Determine the (x, y) coordinate at the center of the cell enclosing the given text.  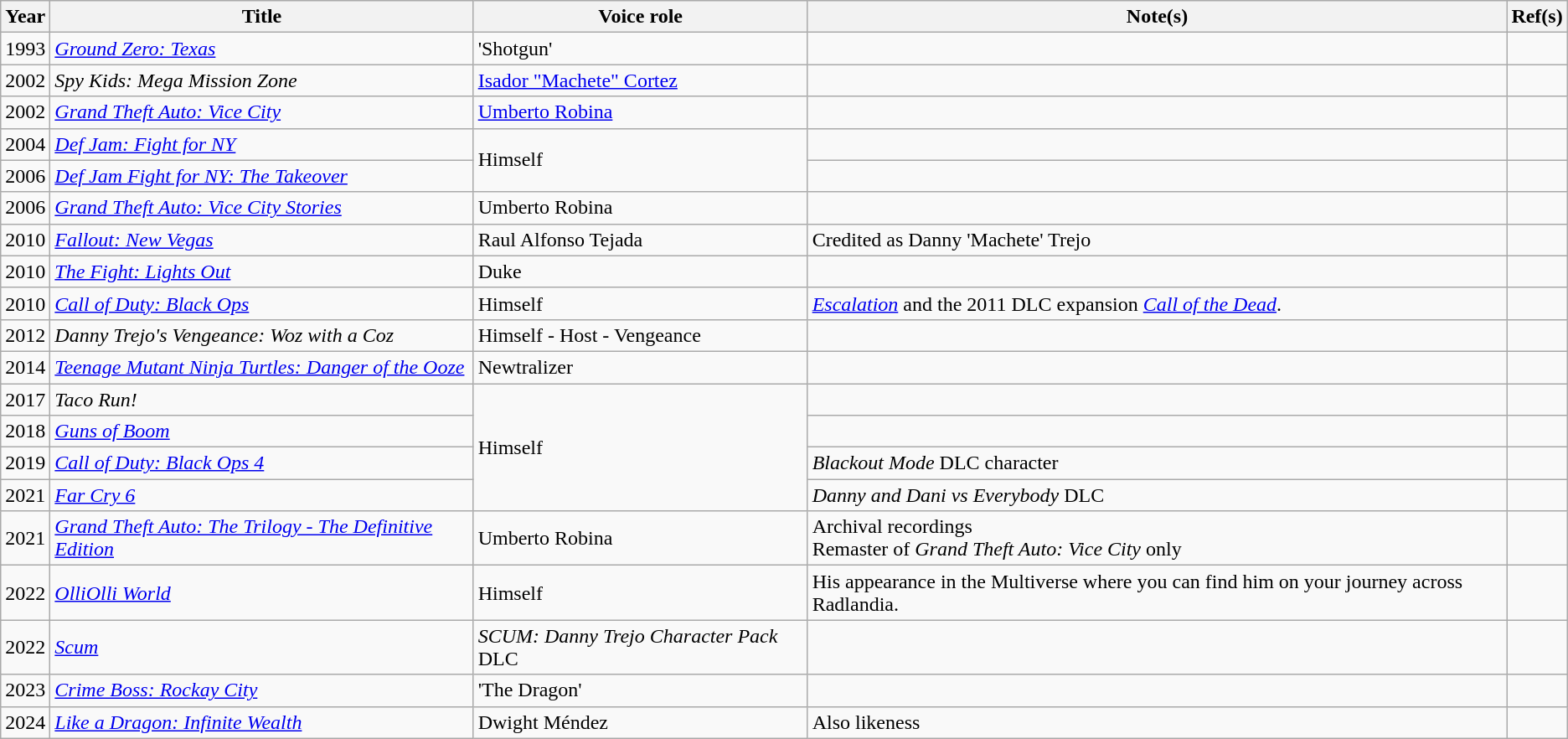
2024 (25, 722)
Credited as Danny 'Machete' Trejo (1158, 240)
2018 (25, 432)
Year (25, 17)
Ground Zero: Texas (261, 49)
Duke (640, 271)
Danny Trejo's Vengeance: Woz with a Coz (261, 335)
Ref(s) (1537, 17)
Scum (261, 647)
His appearance in the Multiverse where you can find him on your journey across Radlandia. (1158, 593)
2004 (25, 144)
2019 (25, 463)
Blackout Mode DLC character (1158, 463)
Def Jam Fight for NY: The Takeover (261, 176)
Title (261, 17)
Dwight Méndez (640, 722)
OlliOlli World (261, 593)
Taco Run! (261, 400)
2017 (25, 400)
2023 (25, 690)
1993 (25, 49)
Crime Boss: Rockay City (261, 690)
'Shotgun' (640, 49)
Call of Duty: Black Ops (261, 303)
2012 (25, 335)
Raul Alfonso Tejada (640, 240)
Himself - Host - Vengeance (640, 335)
Isador "Machete" Cortez (640, 80)
Grand Theft Auto: Vice City (261, 112)
Grand Theft Auto: The Trilogy - The Definitive Edition (261, 538)
Also likeness (1158, 722)
Call of Duty: Black Ops 4 (261, 463)
2014 (25, 367)
'The Dragon' (640, 690)
Def Jam: Fight for NY (261, 144)
The Fight: Lights Out (261, 271)
Teenage Mutant Ninja Turtles: Danger of the Ooze (261, 367)
Guns of Boom (261, 432)
Archival recordingsRemaster of Grand Theft Auto: Vice City only (1158, 538)
Escalation and the 2011 DLC expansion Call of the Dead. (1158, 303)
Grand Theft Auto: Vice City Stories (261, 208)
Far Cry 6 (261, 495)
Danny and Dani vs Everybody DLC (1158, 495)
SCUM: Danny Trejo Character Pack DLC (640, 647)
Fallout: New Vegas (261, 240)
Like a Dragon: Infinite Wealth (261, 722)
Voice role (640, 17)
Spy Kids: Mega Mission Zone (261, 80)
Newtralizer (640, 367)
Note(s) (1158, 17)
